Return [X, Y] of the center of cell containing provided text 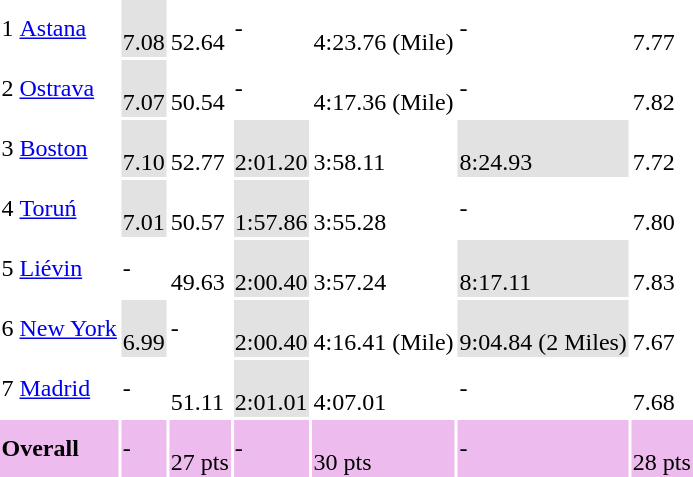
8:17.11 [543, 268]
Overall [59, 448]
27 pts [200, 448]
9:04.84 (2 Miles) [543, 328]
3:57.24 [384, 268]
30 pts [384, 448]
49.63 [200, 268]
Astana [68, 28]
50.54 [200, 88]
7.80 [662, 208]
7.68 [662, 388]
4 [8, 208]
4:17.36 (Mile) [384, 88]
28 pts [662, 448]
4:23.76 (Mile) [384, 28]
7.08 [144, 28]
7.67 [662, 328]
Toruń [68, 208]
7 [8, 388]
New York [68, 328]
4:07.01 [384, 388]
7.10 [144, 148]
Liévin [68, 268]
51.11 [200, 388]
50.57 [200, 208]
7.82 [662, 88]
7.83 [662, 268]
6 [8, 328]
Madrid [68, 388]
4:16.41 (Mile) [384, 328]
3:58.11 [384, 148]
Boston [68, 148]
2 [8, 88]
3 [8, 148]
Ostrava [68, 88]
7.07 [144, 88]
7.77 [662, 28]
52.64 [200, 28]
3:55.28 [384, 208]
2:01.20 [271, 148]
1:57.86 [271, 208]
5 [8, 268]
7.72 [662, 148]
1 [8, 28]
2:01.01 [271, 388]
7.01 [144, 208]
52.77 [200, 148]
8:24.93 [543, 148]
6.99 [144, 328]
